Determine the (x, y) coordinate at the center of the cell enclosing the given text.  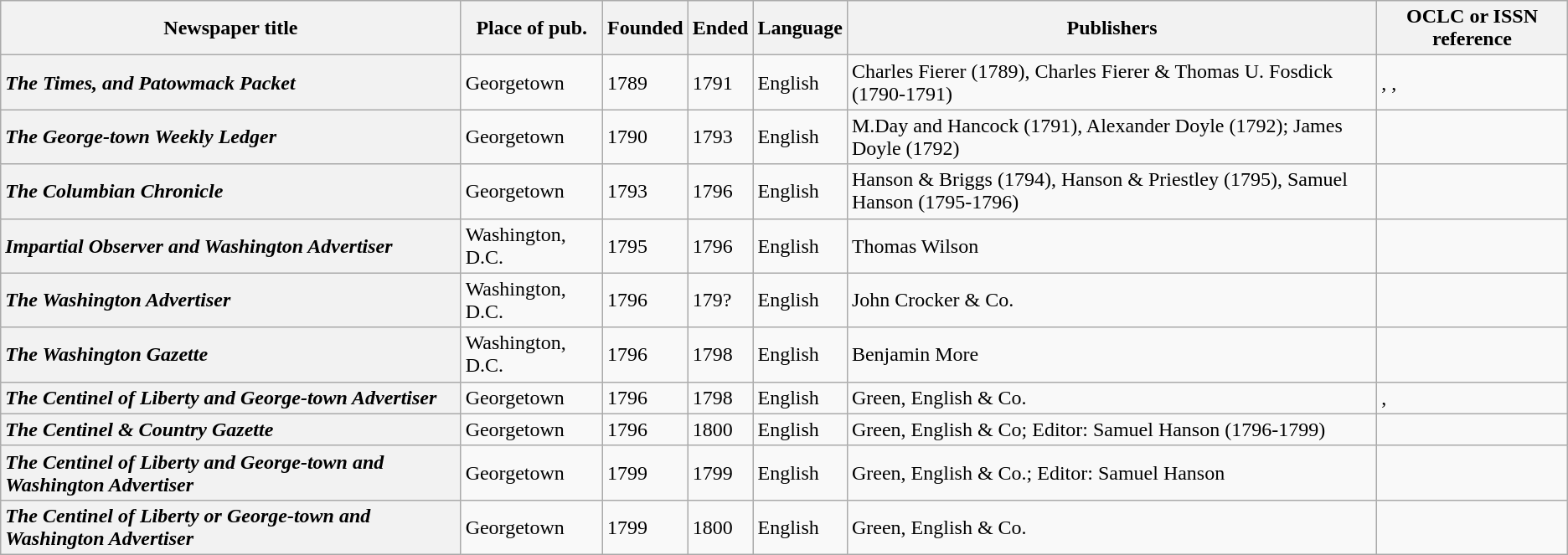
The Centinel of Liberty and George-town and Washington Advertiser (231, 472)
1789 (645, 82)
The Centinel of Liberty or George-town and Washington Advertiser (231, 527)
Green, English & Co.; Editor: Samuel Hanson (1112, 472)
Impartial Observer and Washington Advertiser (231, 246)
M.Day and Hancock (1791), Alexander Doyle (1792); James Doyle (1792) (1112, 137)
Publishers (1112, 28)
Green, English & Co; Editor: Samuel Hanson (1796-1799) (1112, 429)
Thomas Wilson (1112, 246)
1791 (720, 82)
Newspaper title (231, 28)
OCLC or ISSN reference (1473, 28)
The Washington Advertiser (231, 300)
Charles Fierer (1789), Charles Fierer & Thomas U. Fosdick (1790-1791) (1112, 82)
179? (720, 300)
Hanson & Briggs (1794), Hanson & Priestley (1795), Samuel Hanson (1795-1796) (1112, 191)
1795 (645, 246)
The Columbian Chronicle (231, 191)
, (1473, 398)
Place of pub. (531, 28)
John Crocker & Co. (1112, 300)
The George-town Weekly Ledger (231, 137)
The Centinel & Country Gazette (231, 429)
The Washington Gazette (231, 355)
Language (800, 28)
Ended (720, 28)
, , (1473, 82)
The Times, and Patowmack Packet (231, 82)
1790 (645, 137)
Benjamin More (1112, 355)
The Centinel of Liberty and George-town Advertiser (231, 398)
Founded (645, 28)
